Identify which cell holds the provided text, then report its (X, Y) central coordinate. 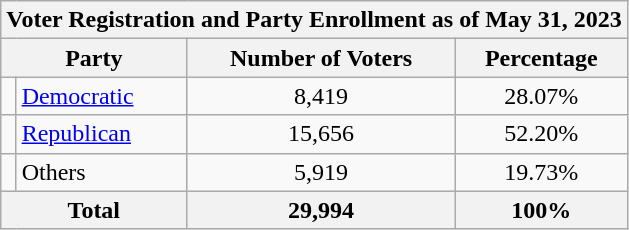
29,994 (321, 210)
Number of Voters (321, 58)
Democratic (102, 96)
Others (102, 172)
5,919 (321, 172)
Party (94, 58)
100% (541, 210)
Percentage (541, 58)
15,656 (321, 134)
Total (94, 210)
52.20% (541, 134)
28.07% (541, 96)
Voter Registration and Party Enrollment as of May 31, 2023 (314, 20)
19.73% (541, 172)
Republican (102, 134)
8,419 (321, 96)
